Find where the given text appears and provide that cell's center as (x, y) coordinate. 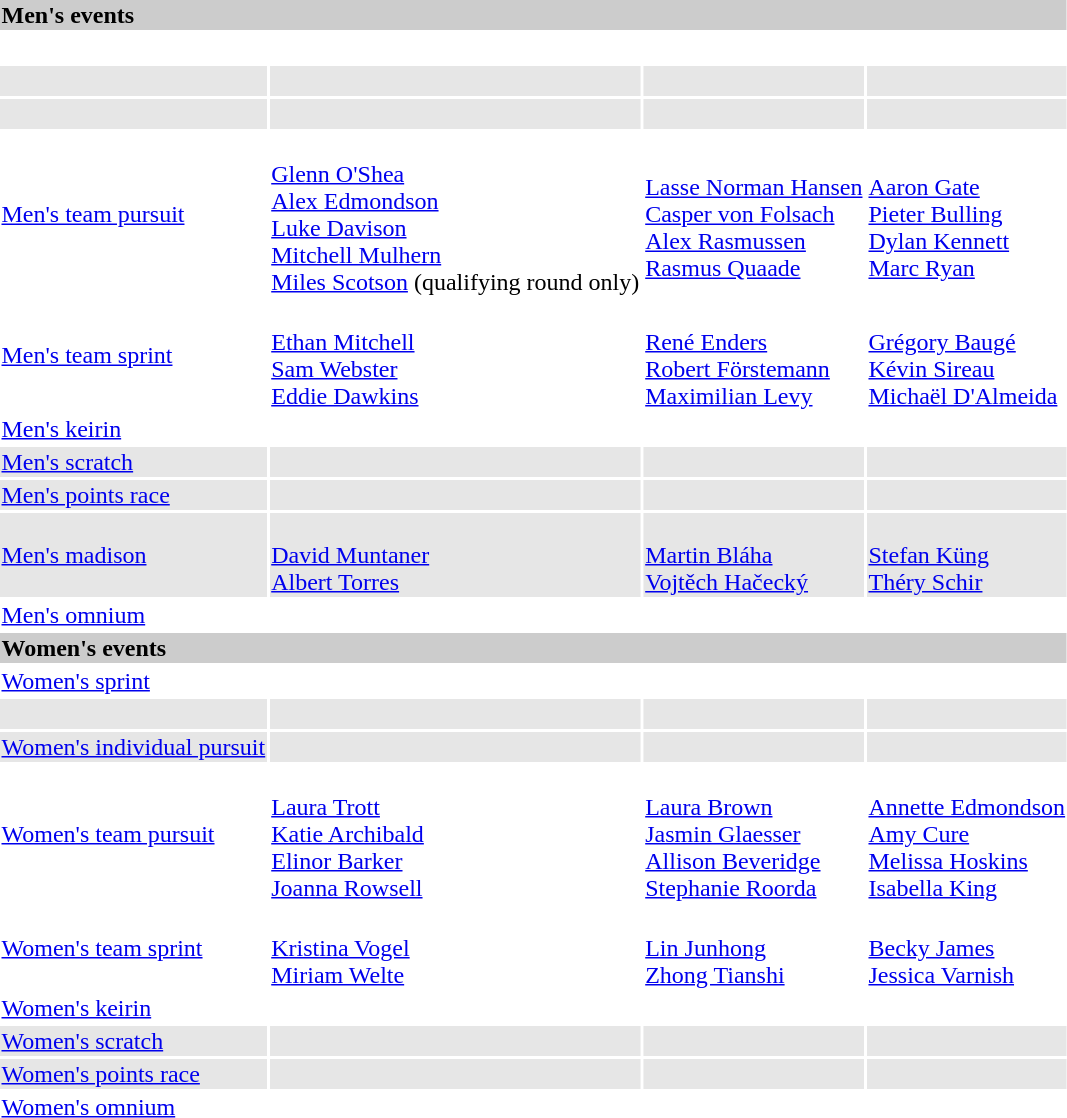
Women's points race (134, 1074)
Ethan MitchellSam WebsterEddie Dawkins (456, 356)
Men's team pursuit (134, 214)
Men's points race (134, 495)
Lin JunhongZhong Tianshi (754, 948)
Laura BrownJasmin GlaesserAllison BeveridgeStephanie Roorda (754, 834)
David MuntanerAlbert Torres (456, 555)
Kristina VogelMiriam Welte (456, 948)
Women's events (534, 648)
Women's team pursuit (134, 834)
Men's scratch (134, 462)
Women's team sprint (134, 948)
Annette EdmondsonAmy CureMelissa HoskinsIsabella King (967, 834)
Men's team sprint (134, 356)
Men's keirin (134, 429)
Women's sprint (134, 681)
Women's individual pursuit (134, 747)
Lasse Norman HansenCasper von FolsachAlex RasmussenRasmus Quaade (754, 214)
Becky JamesJessica Varnish (967, 948)
Grégory BaugéKévin SireauMichaël D'Almeida (967, 356)
Aaron GatePieter BullingDylan KennettMarc Ryan (967, 214)
Women's keirin (134, 1008)
Stefan KüngThéry Schir (967, 555)
Men's madison (134, 555)
Laura TrottKatie ArchibaldElinor BarkerJoanna Rowsell (456, 834)
Men's events (534, 15)
Men's omnium (134, 615)
Martin BláhaVojtěch Hačecký (754, 555)
René EndersRobert FörstemannMaximilian Levy (754, 356)
Women's scratch (134, 1041)
Glenn O'SheaAlex EdmondsonLuke DavisonMitchell MulhernMiles Scotson (qualifying round only) (456, 214)
